From the cell containing the given text, extract its center point as (X, Y) coordinate. 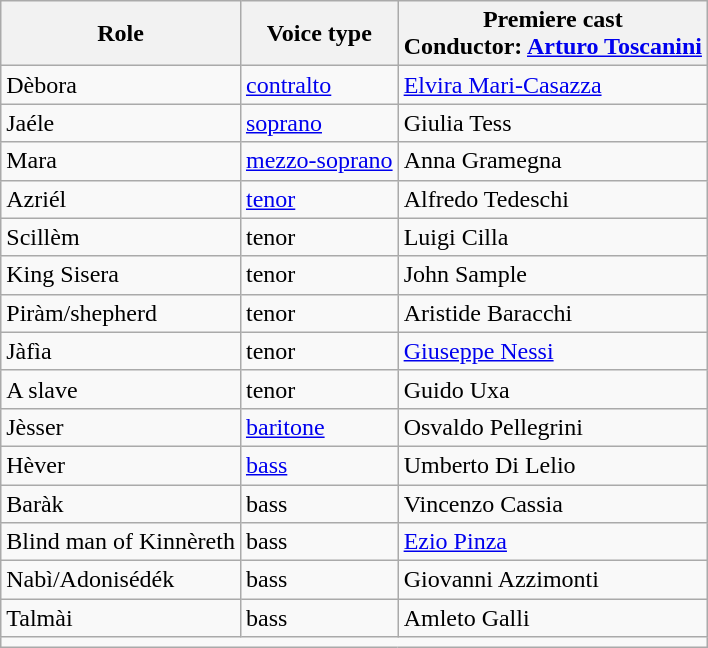
Elvira Mari-Casazza (552, 85)
A slave (121, 389)
Guido Uxa (552, 389)
Ezio Pinza (552, 542)
Amleto Galli (552, 618)
Giovanni Azzimonti (552, 580)
Voice type (319, 34)
Osvaldo Pellegrini (552, 427)
Alfredo Tedeschi (552, 199)
Piràm/shepherd (121, 313)
baritone (319, 427)
Role (121, 34)
Premiere castConductor: Arturo Toscanini (552, 34)
Dèbora (121, 85)
Umberto Di Lelio (552, 465)
Anna Gramegna (552, 161)
King Sisera (121, 275)
Giuseppe Nessi (552, 351)
mezzo-soprano (319, 161)
contralto (319, 85)
soprano (319, 123)
Jaéle (121, 123)
Mara (121, 161)
Baràk (121, 503)
Luigi Cilla (552, 237)
Nabì/Adonisédék (121, 580)
Blind man of Kinnèreth (121, 542)
Aristide Baracchi (552, 313)
Vincenzo Cassia (552, 503)
Giulia Tess (552, 123)
John Sample (552, 275)
Jèsser (121, 427)
Talmài (121, 618)
Hèver (121, 465)
Jàfìa (121, 351)
Azriél (121, 199)
Scillèm (121, 237)
